Return (X, Y) of the center of cell containing provided text 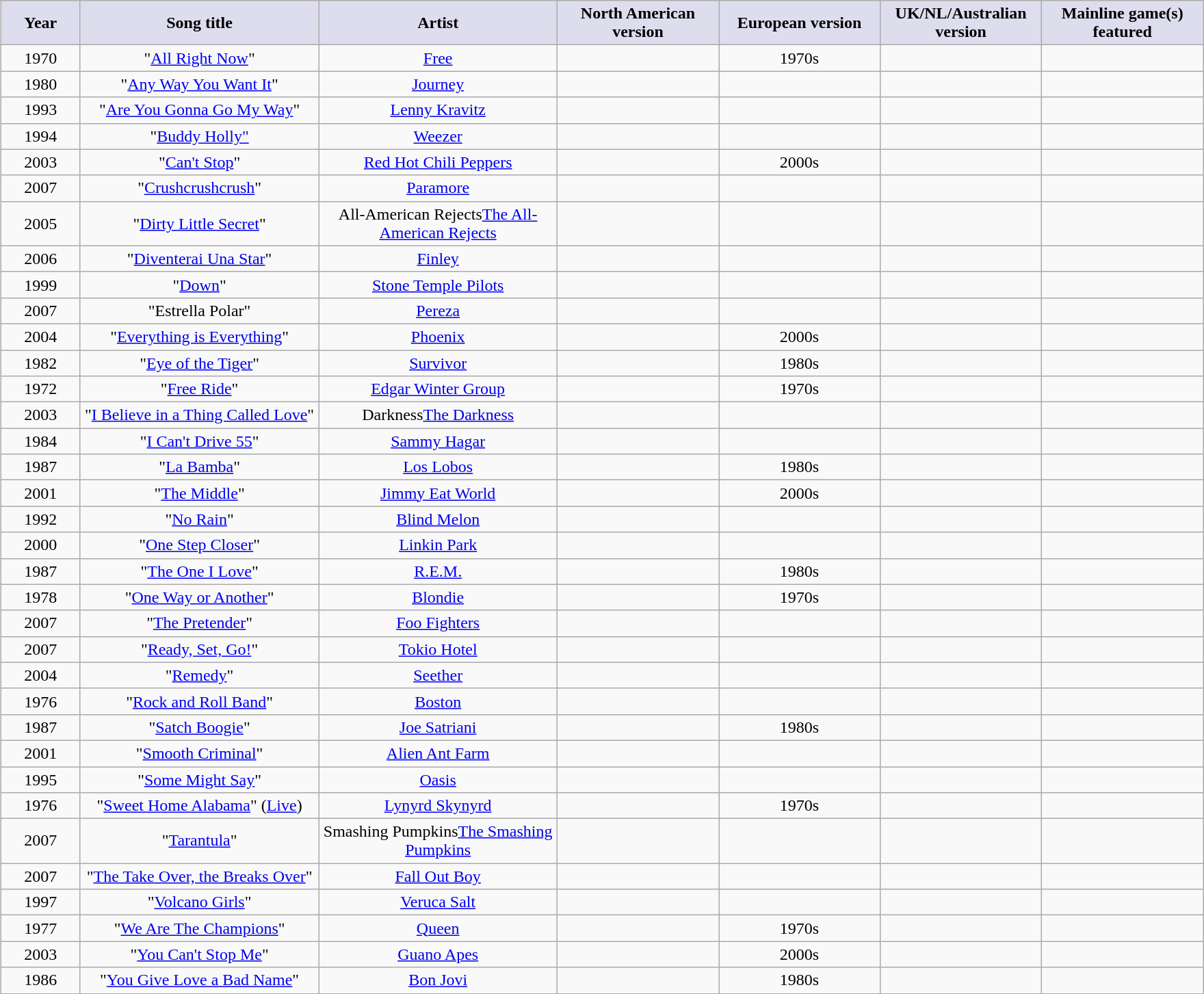
DarknessThe Darkness (438, 415)
Red Hot Chili Peppers (438, 162)
Joe Satriani (438, 727)
"You Can't Stop Me" (200, 954)
"Crushcrushcrush" (200, 188)
Queen (438, 928)
Seether (438, 675)
Tokio Hotel (438, 649)
Los Lobos (438, 467)
"Satch Boogie" (200, 727)
"One Step Closer" (200, 545)
Survivor (438, 363)
"Ready, Set, Go!" (200, 649)
Finley (438, 259)
"I Can't Drive 55" (200, 441)
Weezer (438, 136)
"Dirty Little Secret" (200, 223)
"Are You Gonna Go My Way" (200, 110)
Free (438, 58)
2006 (40, 259)
Song title (200, 23)
1982 (40, 363)
"The Middle" (200, 493)
"Remedy" (200, 675)
"No Rain" (200, 519)
Oasis (438, 779)
"The One I Love" (200, 571)
1970 (40, 58)
Pereza (438, 311)
"You Give Love a Bad Name" (200, 980)
"Rock and Roll Band" (200, 701)
Mainline game(s) featured (1123, 23)
"I Believe in a Thing Called Love" (200, 415)
Lynyrd Skynyrd (438, 806)
1999 (40, 285)
Year (40, 23)
Fall Out Boy (438, 876)
2005 (40, 223)
Stone Temple Pilots (438, 285)
Artist (438, 23)
"Can't Stop" (200, 162)
"One Way or Another" (200, 597)
"Free Ride" (200, 389)
"Tarantula" (200, 841)
Foo Fighters (438, 623)
Journey (438, 84)
Blondie (438, 597)
"Diventerai Una Star" (200, 259)
"Volcano Girls" (200, 902)
Paramore (438, 188)
"La Bamba" (200, 467)
1977 (40, 928)
European version (799, 23)
UK/NL/Australian version (961, 23)
"Estrella Polar" (200, 311)
Jimmy Eat World (438, 493)
1994 (40, 136)
"Any Way You Want It" (200, 84)
1984 (40, 441)
Bon Jovi (438, 980)
Boston (438, 701)
"The Pretender" (200, 623)
"Buddy Holly" (200, 136)
1992 (40, 519)
1997 (40, 902)
2000 (40, 545)
"Sweet Home Alabama" (Live) (200, 806)
"Eye of the Tiger" (200, 363)
All-American RejectsThe All-American Rejects (438, 223)
Edgar Winter Group (438, 389)
"Smooth Criminal" (200, 753)
Phoenix (438, 337)
"Everything is Everything" (200, 337)
"Some Might Say" (200, 779)
Blind Melon (438, 519)
1986 (40, 980)
Linkin Park (438, 545)
North American version (638, 23)
R.E.M. (438, 571)
Smashing PumpkinsThe Smashing Pumpkins (438, 841)
"Down" (200, 285)
Guano Apes (438, 954)
Veruca Salt (438, 902)
1995 (40, 779)
1980 (40, 84)
Lenny Kravitz (438, 110)
"We Are The Champions" (200, 928)
Sammy Hagar (438, 441)
"The Take Over, the Breaks Over" (200, 876)
1972 (40, 389)
1978 (40, 597)
"All Right Now" (200, 58)
1993 (40, 110)
Alien Ant Farm (438, 753)
